For the text-containing cell, return its midpoint in (x, y) coordinate format. 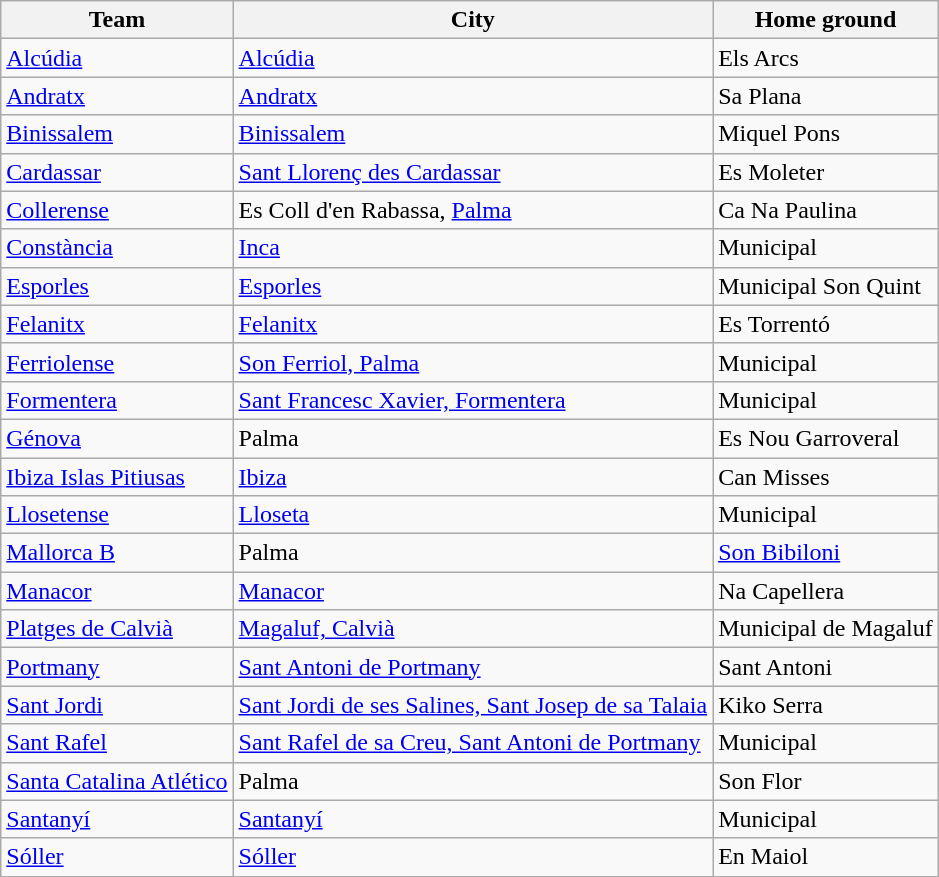
Ferriolense (117, 362)
Magaluf, Calvià (473, 629)
Municipal Son Quint (826, 286)
Son Flor (826, 781)
Sant Rafel de sa Creu, Sant Antoni de Portmany (473, 743)
Inca (473, 248)
En Maiol (826, 857)
Platges de Calvià (117, 629)
Portmany (117, 667)
Sant Rafel (117, 743)
Els Arcs (826, 58)
Can Misses (826, 477)
Llosetense (117, 515)
Municipal de Magaluf (826, 629)
Miquel Pons (826, 134)
Cardassar (117, 172)
Ibiza Islas Pitiusas (117, 477)
City (473, 20)
Collerense (117, 210)
Ibiza (473, 477)
Na Capellera (826, 591)
Sant Llorenç des Cardassar (473, 172)
Lloseta (473, 515)
Mallorca B (117, 553)
Sant Francesc Xavier, Formentera (473, 400)
Sant Jordi (117, 705)
Es Torrentó (826, 324)
Génova (117, 438)
Ca Na Paulina (826, 210)
Kiko Serra (826, 705)
Es Coll d'en Rabassa, Palma (473, 210)
Home ground (826, 20)
Santa Catalina Atlético (117, 781)
Sa Plana (826, 96)
Sant Jordi de ses Salines, Sant Josep de sa Talaia (473, 705)
Es Moleter (826, 172)
Es Nou Garroveral (826, 438)
Team (117, 20)
Sant Antoni (826, 667)
Formentera (117, 400)
Son Ferriol, Palma (473, 362)
Son Bibiloni (826, 553)
Sant Antoni de Portmany (473, 667)
Constància (117, 248)
